From the cell containing the given text, extract its center point as [X, Y] coordinate. 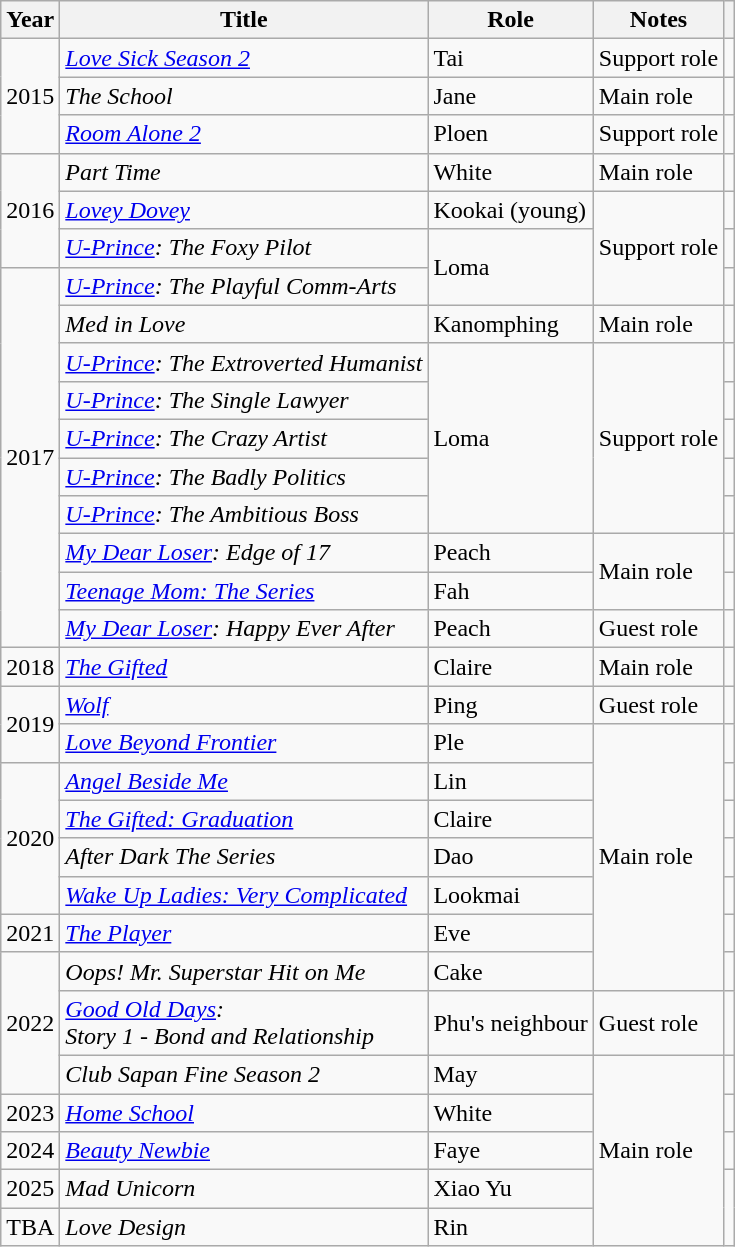
2016 [30, 210]
Lovey Dovey [244, 210]
The Gifted: Graduation [244, 819]
2020 [30, 838]
Jane [510, 96]
Love Beyond Frontier [244, 743]
Love Design [244, 1227]
U-Prince: The Foxy Pilot [244, 248]
U-Prince: The Extroverted Humanist [244, 362]
Kookai (young) [510, 210]
Lookmai [510, 895]
Notes [658, 20]
U-Prince: The Single Lawyer [244, 400]
My Dear Loser: Happy Ever After [244, 629]
U-Prince: The Badly Politics [244, 477]
Dao [510, 857]
2024 [30, 1151]
U-Prince: The Ambitious Boss [244, 515]
Wolf [244, 705]
Phu's neighbour [510, 1022]
2021 [30, 933]
Rin [510, 1227]
The Gifted [244, 667]
The School [244, 96]
Ping [510, 705]
Oops! Mr. Superstar Hit on Me [244, 971]
Teenage Mom: The Series [244, 591]
Mad Unicorn [244, 1189]
Beauty Newbie [244, 1151]
U-Prince: The Playful Comm-Arts [244, 286]
Room Alone 2 [244, 134]
After Dark The Series [244, 857]
May [510, 1074]
The Player [244, 933]
Lin [510, 781]
2018 [30, 667]
U-Prince: The Crazy Artist [244, 438]
Role [510, 20]
Fah [510, 591]
TBA [30, 1227]
Good Old Days:Story 1 - Bond and Relationship [244, 1022]
Ple [510, 743]
Wake Up Ladies: Very Complicated [244, 895]
Club Sapan Fine Season 2 [244, 1074]
Ploen [510, 134]
Kanomphing [510, 324]
Med in Love [244, 324]
Xiao Yu [510, 1189]
Tai [510, 58]
My Dear Loser: Edge of 17 [244, 553]
Faye [510, 1151]
Eve [510, 933]
Part Time [244, 172]
Home School [244, 1113]
2025 [30, 1189]
Cake [510, 971]
2019 [30, 724]
2022 [30, 1022]
2015 [30, 96]
2017 [30, 458]
Angel Beside Me [244, 781]
Love Sick Season 2 [244, 58]
Year [30, 20]
Title [244, 20]
2023 [30, 1113]
